Find where the given text appears and provide that cell's center as (x, y) coordinate. 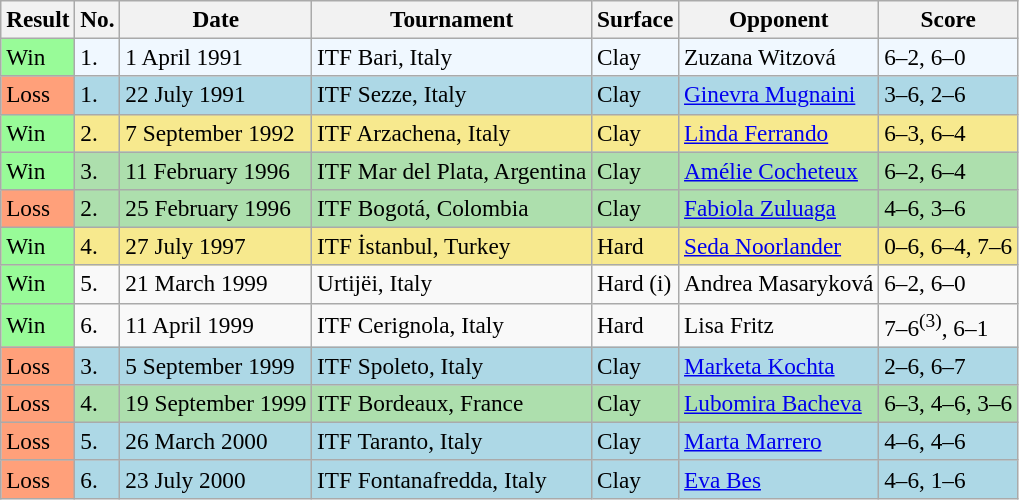
ITF İstanbul, Turkey (452, 246)
Marketa Kochta (779, 366)
11 February 1996 (216, 170)
1 April 1991 (216, 57)
ITF Cerignola, Italy (452, 325)
ITF Fontanafredda, Italy (452, 479)
11 April 1999 (216, 325)
6–3, 6–4 (948, 133)
ITF Sezze, Italy (452, 95)
Andrea Masaryková (779, 284)
6–3, 4–6, 3–6 (948, 403)
4–6, 3–6 (948, 208)
Score (948, 19)
Surface (636, 19)
26 March 2000 (216, 441)
23 July 2000 (216, 479)
25 February 1996 (216, 208)
ITF Bogotá, Colombia (452, 208)
Hard (i) (636, 284)
Marta Marrero (779, 441)
Result (38, 19)
21 March 1999 (216, 284)
7–6(3), 6–1 (948, 325)
Ginevra Mugnaini (779, 95)
Eva Bes (779, 479)
4–6, 1–6 (948, 479)
Tournament (452, 19)
Linda Ferrando (779, 133)
22 July 1991 (216, 95)
19 September 1999 (216, 403)
ITF Bari, Italy (452, 57)
4–6, 4–6 (948, 441)
ITF Mar del Plata, Argentina (452, 170)
Opponent (779, 19)
2–6, 6–7 (948, 366)
ITF Bordeaux, France (452, 403)
Seda Noorlander (779, 246)
Amélie Cocheteux (779, 170)
No. (98, 19)
Fabiola Zuluaga (779, 208)
ITF Taranto, Italy (452, 441)
Date (216, 19)
3–6, 2–6 (948, 95)
7 September 1992 (216, 133)
Lisa Fritz (779, 325)
Urtijëi, Italy (452, 284)
27 July 1997 (216, 246)
ITF Spoleto, Italy (452, 366)
5 September 1999 (216, 366)
Lubomira Bacheva (779, 403)
0–6, 6–4, 7–6 (948, 246)
Zuzana Witzová (779, 57)
6–2, 6–4 (948, 170)
ITF Arzachena, Italy (452, 133)
